Search for the cell housing the specified text and yield its (x, y) center coordinate. 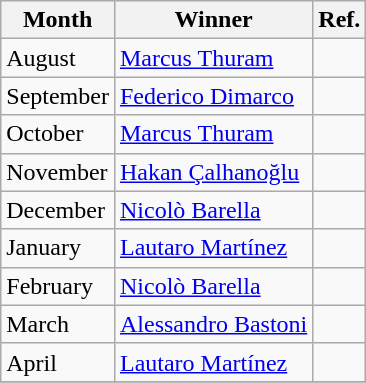
Winner (213, 20)
Hakan Çalhanoğlu (213, 172)
December (58, 210)
Federico Dimarco (213, 96)
Ref. (340, 20)
August (58, 58)
October (58, 134)
March (58, 324)
September (58, 96)
January (58, 248)
February (58, 286)
Month (58, 20)
November (58, 172)
April (58, 362)
Alessandro Bastoni (213, 324)
